Capture the cell that displays the provided text and extract its (x, y) central coordinate. 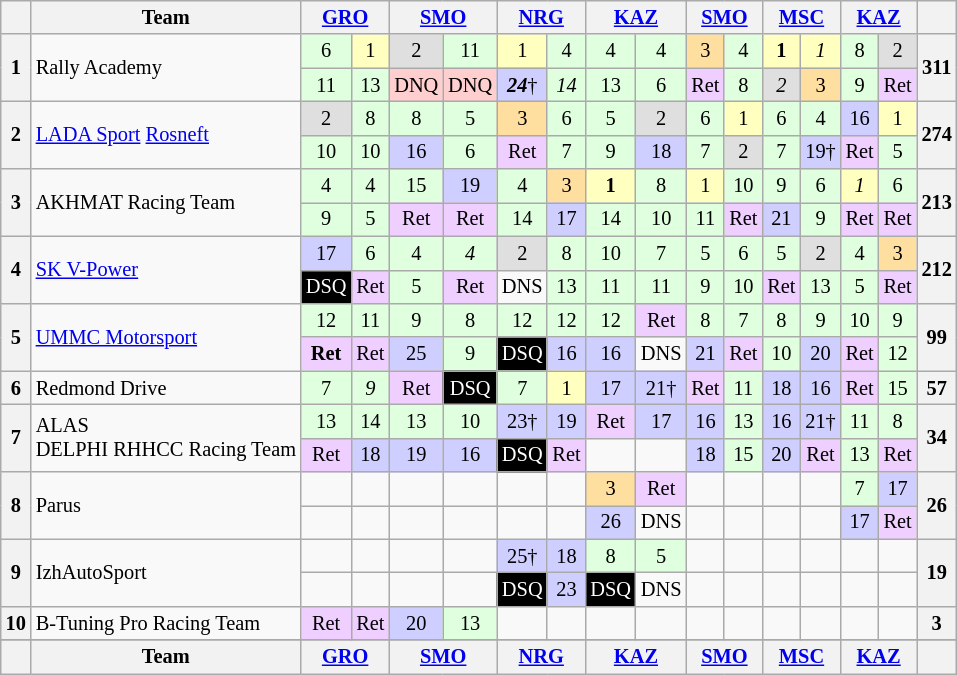
IzhAutoSport (166, 572)
34 (937, 438)
57 (937, 388)
212 (937, 270)
Redmond Drive (166, 388)
B-Tuning Pro Racing Team (166, 623)
24† (522, 85)
ALASDELPHI RHHCC Racing Team (166, 438)
213 (937, 202)
311 (937, 68)
Parus (166, 506)
274 (937, 134)
99 (937, 336)
25 (416, 354)
19† (820, 152)
Rally Academy (166, 68)
25† (522, 556)
23† (522, 421)
23 (566, 589)
SK V-Power (166, 270)
LADA Sport Rosneft (166, 134)
UMMC Motorsport (166, 336)
AKHMAT Racing Team (166, 202)
